Locate the cell with the specified text and output its (x, y) center coordinate. 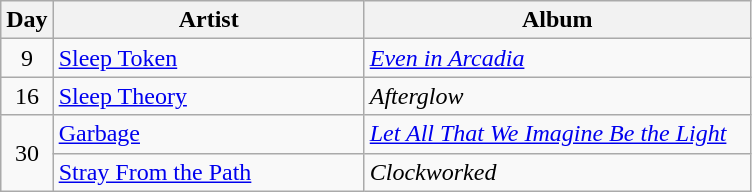
Stray From the Path (208, 172)
Album (557, 20)
Garbage (208, 134)
16 (27, 96)
30 (27, 153)
Clockworked (557, 172)
Sleep Token (208, 58)
Even in Arcadia (557, 58)
Artist (208, 20)
Let All That We Imagine Be the Light (557, 134)
Day (27, 20)
Sleep Theory (208, 96)
9 (27, 58)
Afterglow (557, 96)
